Return the (x, y) coordinate for the center point of the cell that contains the specified text.  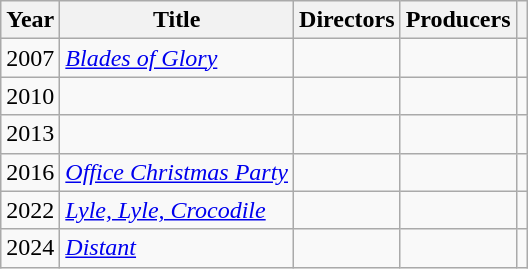
2010 (30, 96)
Producers (458, 20)
Blades of Glory (177, 58)
Office Christmas Party (177, 172)
2016 (30, 172)
Year (30, 20)
Directors (348, 20)
2013 (30, 134)
Lyle, Lyle, Crocodile (177, 210)
2007 (30, 58)
Distant (177, 248)
Title (177, 20)
2022 (30, 210)
2024 (30, 248)
